Locate the cell with the specified text and output its (x, y) center coordinate. 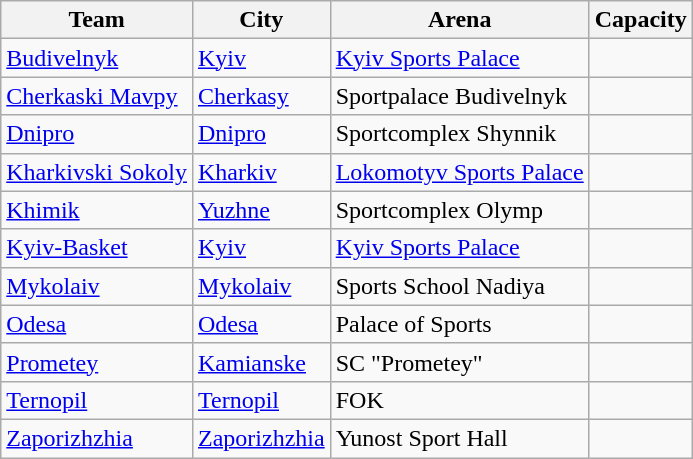
Cherkaski Mavpy (97, 96)
Khimik (97, 210)
Kyiv-Basket (97, 248)
FOK (460, 400)
Capacity (640, 20)
Kamianske (261, 362)
Budivelnyk (97, 58)
Sportpalace Budivelnyk (460, 96)
Sports School Nadiya (460, 286)
Yuzhne (261, 210)
City (261, 20)
Kharkiv (261, 172)
Palace of Sports (460, 324)
Cherkasy (261, 96)
Lokomotyv Sports Palace (460, 172)
Team (97, 20)
Sportcomplex Olymp (460, 210)
Sportcomplex Shynnik (460, 134)
Kharkivski Sokoly (97, 172)
Prometey (97, 362)
Arena (460, 20)
Yunost Sport Hall (460, 438)
SC "Prometey" (460, 362)
